Output the [x, y] coordinate of the center of the cell containing the given text.  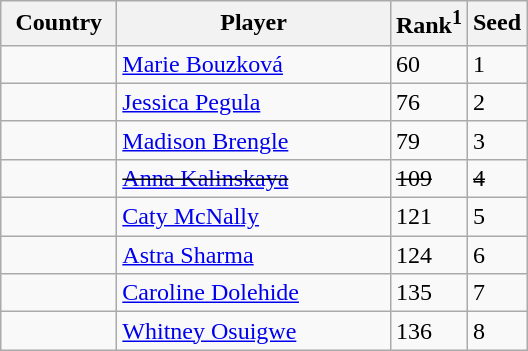
7 [496, 293]
60 [428, 64]
5 [496, 217]
136 [428, 331]
Seed [496, 24]
124 [428, 255]
Astra Sharma [254, 255]
4 [496, 178]
79 [428, 140]
Caroline Dolehide [254, 293]
Madison Brengle [254, 140]
Whitney Osuigwe [254, 331]
3 [496, 140]
135 [428, 293]
8 [496, 331]
Anna Kalinskaya [254, 178]
Marie Bouzková [254, 64]
Caty McNally [254, 217]
Country [59, 24]
2 [496, 102]
Rank1 [428, 24]
Player [254, 24]
121 [428, 217]
6 [496, 255]
76 [428, 102]
Jessica Pegula [254, 102]
1 [496, 64]
109 [428, 178]
